For the text-containing cell, return its midpoint in [x, y] coordinate format. 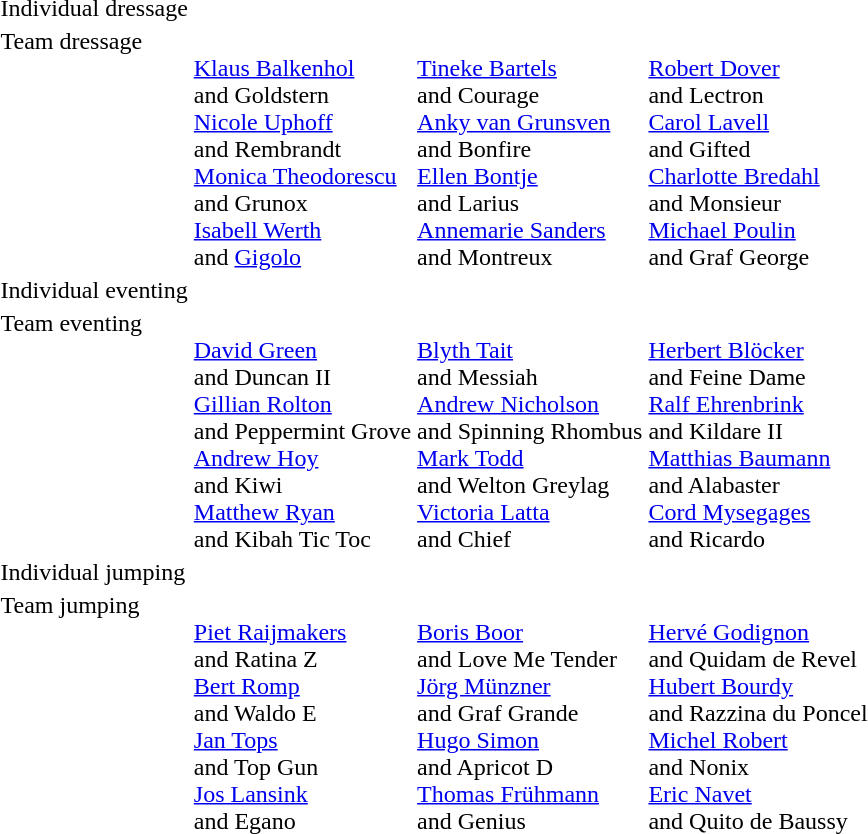
Klaus Balkenhol and Goldstern Nicole Uphoff and Rembrandt Monica Theodorescu and Grunox Isabell Werth and Gigolo [302, 149]
Blyth Tait and Messiah Andrew Nicholson and Spinning Rhombus Mark Todd and Welton Greylag Victoria Latta and Chief [530, 431]
David Green and Duncan II Gillian Rolton and Peppermint Grove Andrew Hoy and Kiwi Matthew Ryan and Kibah Tic Toc [302, 431]
Tineke Bartels and Courage Anky van Grunsven and Bonfire Ellen Bontje and Larius Annemarie Sanders and Montreux [530, 149]
